Capture the cell that displays the provided text and extract its (X, Y) central coordinate. 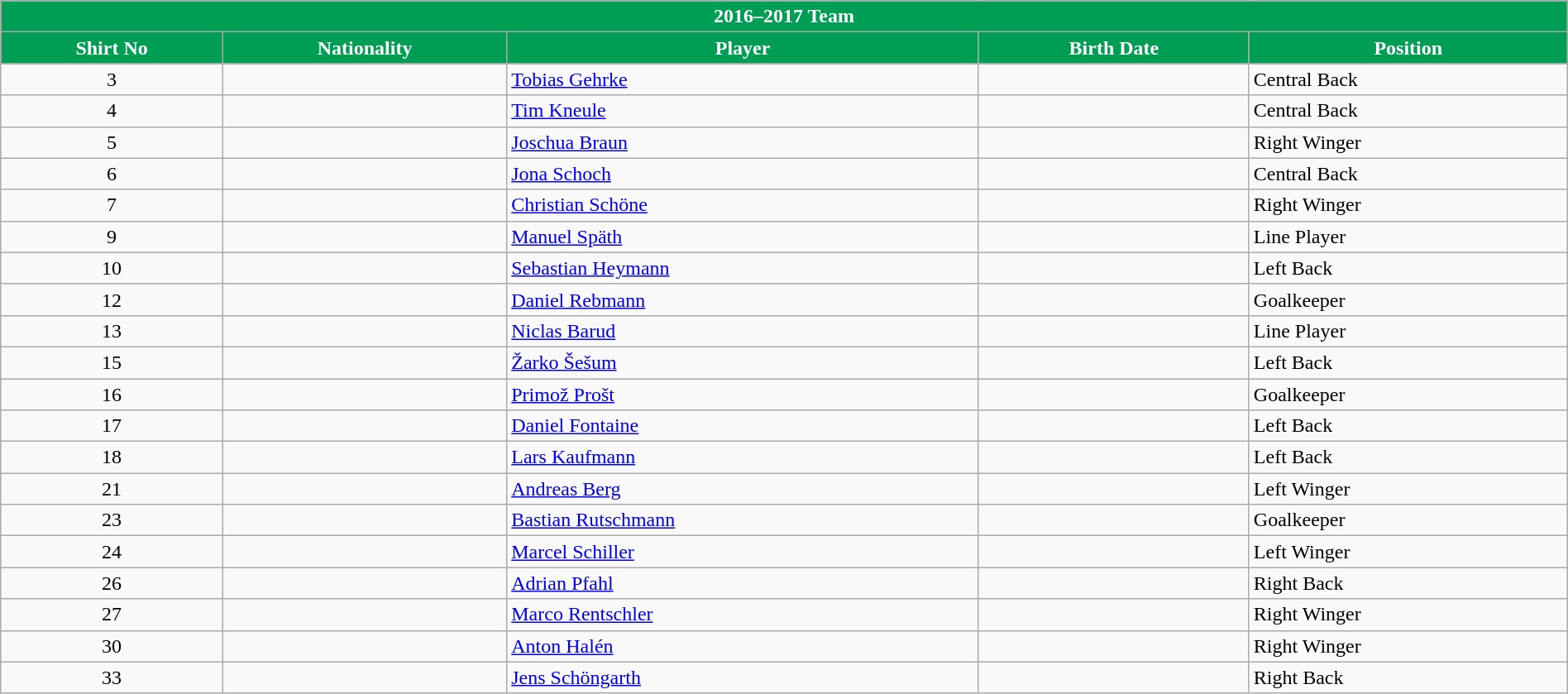
9 (112, 237)
17 (112, 426)
24 (112, 552)
Marco Rentschler (743, 615)
26 (112, 583)
3 (112, 79)
Nationality (364, 48)
33 (112, 677)
Bastian Rutschmann (743, 520)
Daniel Fontaine (743, 426)
Position (1408, 48)
Lars Kaufmann (743, 457)
23 (112, 520)
Christian Schöne (743, 205)
Shirt No (112, 48)
Daniel Rebmann (743, 299)
5 (112, 142)
21 (112, 489)
10 (112, 268)
16 (112, 395)
Adrian Pfahl (743, 583)
Niclas Barud (743, 331)
13 (112, 331)
30 (112, 646)
Marcel Schiller (743, 552)
Primož Prošt (743, 395)
7 (112, 205)
2016–2017 Team (784, 17)
Joschua Braun (743, 142)
Manuel Späth (743, 237)
Andreas Berg (743, 489)
Žarko Šešum (743, 362)
15 (112, 362)
6 (112, 174)
Anton Halén (743, 646)
Birth Date (1113, 48)
Tobias Gehrke (743, 79)
12 (112, 299)
Tim Kneule (743, 111)
Jens Schöngarth (743, 677)
Sebastian Heymann (743, 268)
Jona Schoch (743, 174)
Player (743, 48)
18 (112, 457)
27 (112, 615)
4 (112, 111)
